Find where the given text appears and provide that cell's center as [X, Y] coordinate. 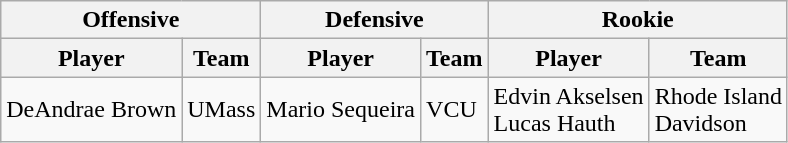
DeAndrae Brown [92, 110]
UMass [222, 110]
Offensive [131, 20]
VCU [455, 110]
Rookie [638, 20]
Rhode IslandDavidson [718, 110]
Defensive [374, 20]
Edvin AkselsenLucas Hauth [568, 110]
Mario Sequeira [341, 110]
